Extract the (x, y) coordinate from the center of the cell holding the provided text.  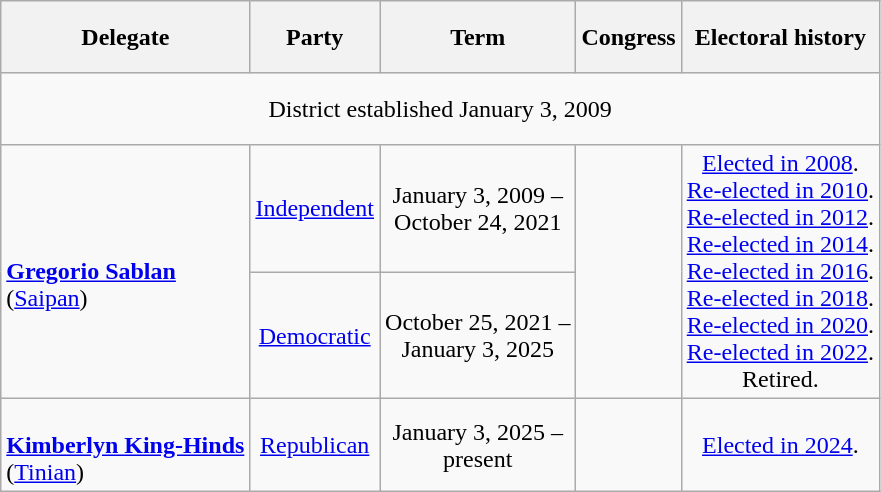
October 25, 2021 –January 3, 2025 (478, 336)
Gregorio Sablan(Saipan) (126, 272)
Democratic (315, 336)
Congress (628, 37)
Party (315, 37)
January 3, 2009 –October 24, 2021 (478, 208)
Elected in 2024. (780, 445)
Term (478, 37)
Delegate (126, 37)
Kimberlyn King-Hinds(Tinian) (126, 445)
Electoral history (780, 37)
Republican (315, 445)
January 3, 2025 –present (478, 445)
District established January 3, 2009 (440, 109)
Independent (315, 208)
